Return the [X, Y] coordinate for the center point of the cell that contains the specified text.  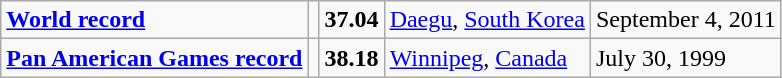
38.18 [352, 58]
Pan American Games record [154, 58]
July 30, 1999 [686, 58]
World record [154, 20]
September 4, 2011 [686, 20]
37.04 [352, 20]
Winnipeg, Canada [487, 58]
Daegu, South Korea [487, 20]
